Search for the cell housing the specified text and yield its (x, y) center coordinate. 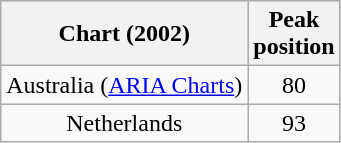
93 (294, 123)
Peak position (294, 34)
80 (294, 85)
Australia (ARIA Charts) (124, 85)
Netherlands (124, 123)
Chart (2002) (124, 34)
